From the cell containing the given text, extract its center point as [x, y] coordinate. 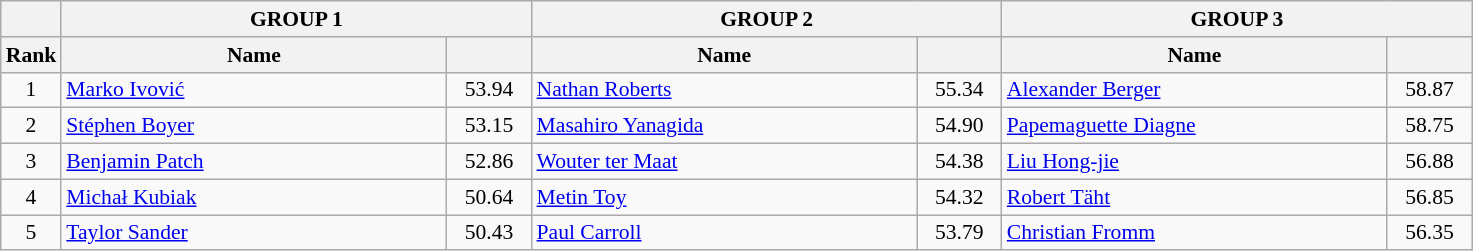
Papemaguette Diagne [1194, 126]
Christian Fromm [1194, 233]
58.75 [1430, 126]
54.38 [960, 162]
4 [32, 197]
Paul Carroll [724, 233]
50.43 [488, 233]
Wouter ter Maat [724, 162]
Robert Täht [1194, 197]
Taylor Sander [254, 233]
Michał Kubiak [254, 197]
Nathan Roberts [724, 90]
56.88 [1430, 162]
50.64 [488, 197]
Metin Toy [724, 197]
Stéphen Boyer [254, 126]
58.87 [1430, 90]
55.34 [960, 90]
1 [32, 90]
54.32 [960, 197]
GROUP 1 [296, 19]
5 [32, 233]
52.86 [488, 162]
56.85 [1430, 197]
Masahiro Yanagida [724, 126]
Marko Ivović [254, 90]
GROUP 2 [767, 19]
GROUP 3 [1237, 19]
Rank [32, 55]
Alexander Berger [1194, 90]
54.90 [960, 126]
53.79 [960, 233]
Benjamin Patch [254, 162]
3 [32, 162]
56.35 [1430, 233]
2 [32, 126]
53.94 [488, 90]
53.15 [488, 126]
Liu Hong-jie [1194, 162]
